Pinpoint the cell where the given text exists, returning its [X, Y] midpoint coordinate. 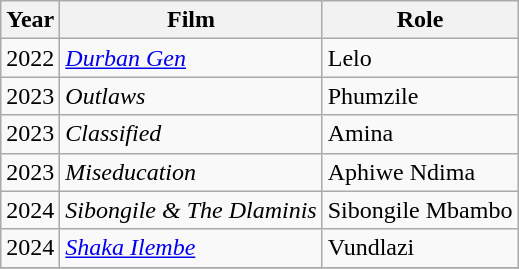
Classified [191, 134]
Film [191, 20]
Phumzile [420, 96]
Outlaws [191, 96]
Miseducation [191, 172]
Sibongile Mbambo [420, 210]
Lelo [420, 58]
Aphiwe Ndima [420, 172]
Sibongile & The Dlaminis [191, 210]
Amina [420, 134]
Shaka Ilembe [191, 248]
Year [30, 20]
Durban Gen [191, 58]
Role [420, 20]
2022 [30, 58]
Vundlazi [420, 248]
